For the text-containing cell, return its midpoint in [x, y] coordinate format. 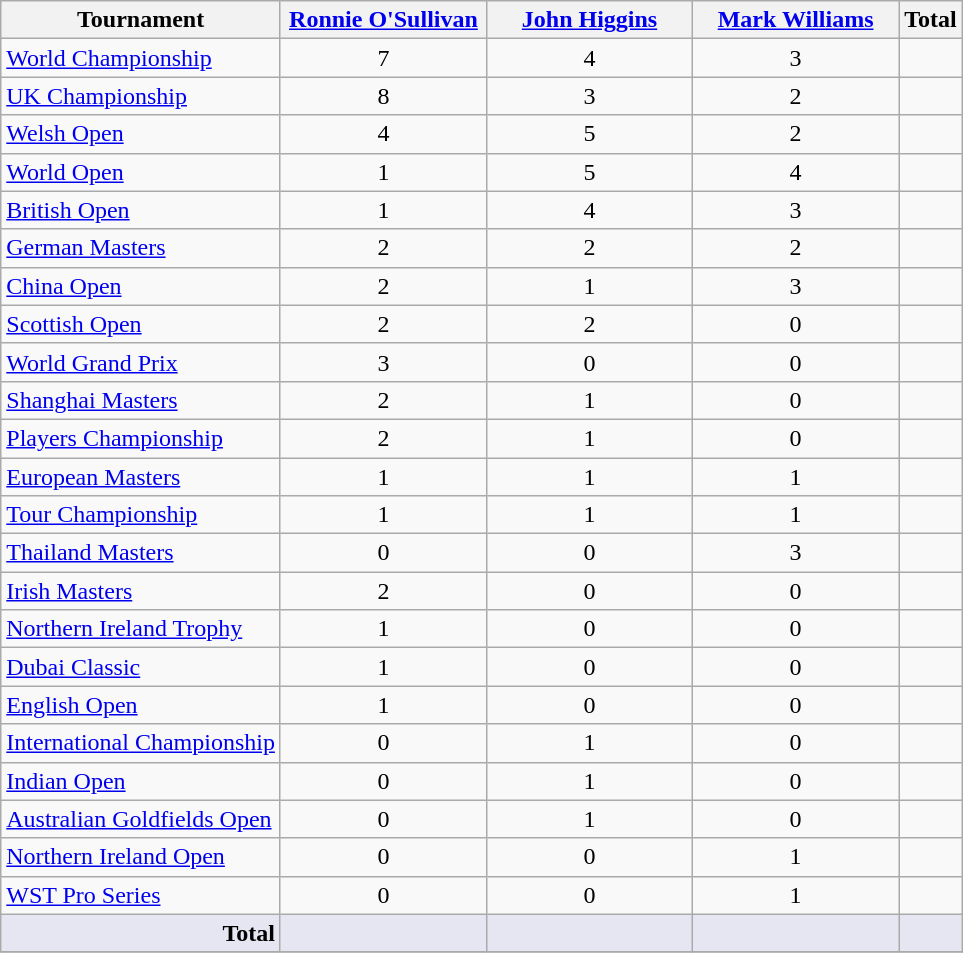
Tournament [141, 20]
German Masters [141, 248]
Mark Williams [796, 20]
Ronnie O'Sullivan [383, 20]
English Open [141, 705]
Players Championship [141, 438]
World Open [141, 172]
Dubai Classic [141, 667]
7 [383, 58]
China Open [141, 286]
Northern Ireland Trophy [141, 629]
Thailand Masters [141, 553]
World Grand Prix [141, 362]
UK Championship [141, 96]
Irish Masters [141, 591]
Scottish Open [141, 324]
World Championship [141, 58]
Indian Open [141, 781]
John Higgins [589, 20]
Welsh Open [141, 134]
8 [383, 96]
British Open [141, 210]
Northern Ireland Open [141, 857]
International Championship [141, 743]
Shanghai Masters [141, 400]
European Masters [141, 477]
Tour Championship [141, 515]
Australian Goldfields Open [141, 819]
WST Pro Series [141, 895]
